Return the (x, y) coordinate for the center point of the cell that contains the specified text.  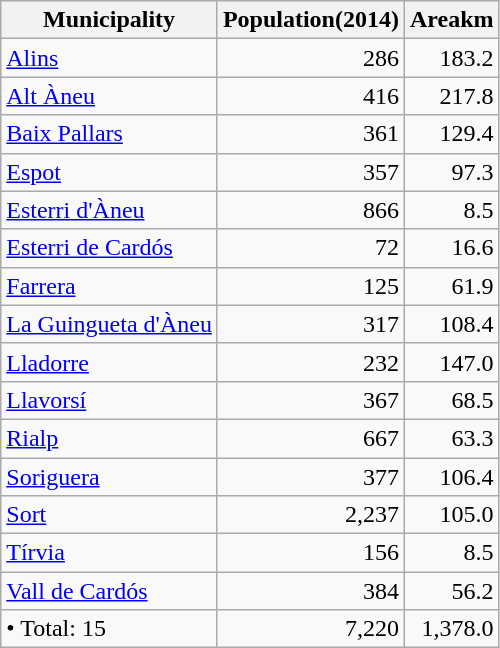
105.0 (452, 515)
377 (310, 477)
72 (310, 248)
Lladorre (110, 362)
16.6 (452, 248)
97.3 (452, 172)
7,220 (310, 629)
866 (310, 210)
Esterri de Cardós (110, 248)
384 (310, 591)
147.0 (452, 362)
129.4 (452, 134)
367 (310, 400)
Municipality (110, 20)
286 (310, 58)
68.5 (452, 400)
56.2 (452, 591)
Areakm (452, 20)
108.4 (452, 324)
217.8 (452, 96)
Alt Àneu (110, 96)
667 (310, 438)
317 (310, 324)
Farrera (110, 286)
Alins (110, 58)
Tírvia (110, 553)
357 (310, 172)
Sort (110, 515)
63.3 (452, 438)
416 (310, 96)
Soriguera (110, 477)
Esterri d'Àneu (110, 210)
La Guingueta d'Àneu (110, 324)
Rialp (110, 438)
Baix Pallars (110, 134)
2,237 (310, 515)
361 (310, 134)
156 (310, 553)
183.2 (452, 58)
Population(2014) (310, 20)
Vall de Cardós (110, 591)
Espot (110, 172)
• Total: 15 (110, 629)
125 (310, 286)
Llavorsí (110, 400)
61.9 (452, 286)
1,378.0 (452, 629)
232 (310, 362)
106.4 (452, 477)
